Determine the [x, y] coordinate at the center of the cell enclosing the given text.  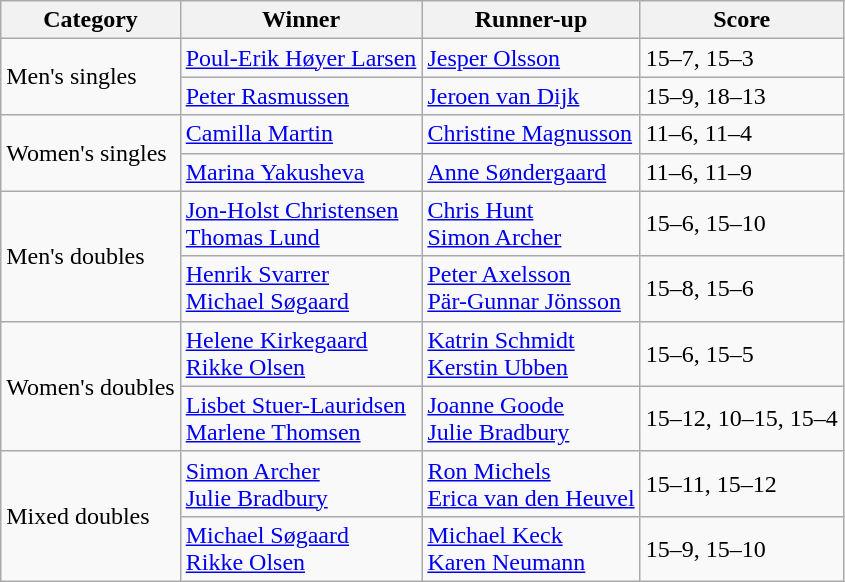
15–9, 15–10 [742, 548]
Score [742, 20]
Men's singles [90, 77]
Michael Keck Karen Neumann [531, 548]
Katrin Schmidt Kerstin Ubben [531, 354]
Winner [301, 20]
Poul-Erik Høyer Larsen [301, 58]
11–6, 11–9 [742, 172]
Men's doubles [90, 256]
Michael Søgaard Rikke Olsen [301, 548]
Chris Hunt Simon Archer [531, 224]
Jeroen van Dijk [531, 96]
Henrik Svarrer Michael Søgaard [301, 288]
Marina Yakusheva [301, 172]
Jesper Olsson [531, 58]
15–6, 15–5 [742, 354]
15–11, 15–12 [742, 484]
Simon Archer Julie Bradbury [301, 484]
11–6, 11–4 [742, 134]
15–9, 18–13 [742, 96]
Peter Axelsson Pär-Gunnar Jönsson [531, 288]
Women's doubles [90, 386]
Helene Kirkegaard Rikke Olsen [301, 354]
Ron Michels Erica van den Heuvel [531, 484]
Anne Søndergaard [531, 172]
Peter Rasmussen [301, 96]
Joanne Goode Julie Bradbury [531, 418]
15–6, 15–10 [742, 224]
15–12, 10–15, 15–4 [742, 418]
Christine Magnusson [531, 134]
Runner-up [531, 20]
15–7, 15–3 [742, 58]
Lisbet Stuer-Lauridsen Marlene Thomsen [301, 418]
Women's singles [90, 153]
15–8, 15–6 [742, 288]
Camilla Martin [301, 134]
Category [90, 20]
Mixed doubles [90, 516]
Jon-Holst Christensen Thomas Lund [301, 224]
